Pinpoint the cell where the given text exists, returning its (X, Y) midpoint coordinate. 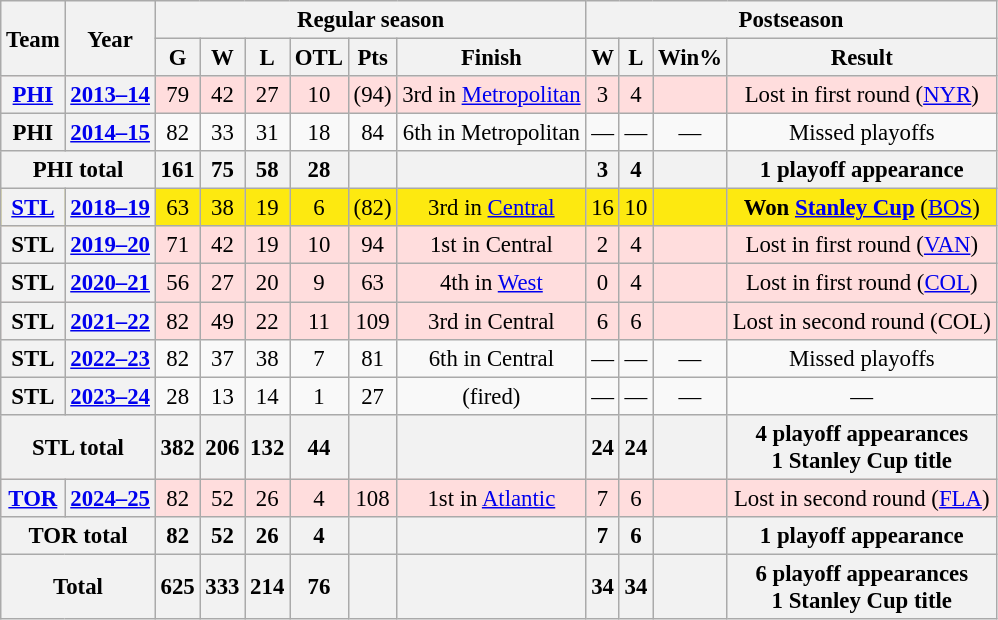
31 (268, 133)
Team (33, 38)
44 (320, 446)
Lost in first round (NYR) (862, 95)
Pts (372, 58)
79 (178, 95)
132 (268, 446)
2013–14 (110, 95)
Won Stanley Cup (BOS) (862, 208)
Lost in second round (COL) (862, 321)
(82) (372, 208)
18 (320, 133)
161 (178, 170)
37 (222, 358)
2 (602, 245)
0 (602, 283)
(fired) (492, 396)
58 (268, 170)
22 (268, 321)
Lost in first round (COL) (862, 283)
81 (372, 358)
(94) (372, 95)
Result (862, 58)
76 (320, 586)
14 (268, 396)
6th in Central (492, 358)
2020–21 (110, 283)
Lost in second round (FLA) (862, 498)
2022–23 (110, 358)
9 (320, 283)
1st in Central (492, 245)
Postseason (791, 20)
56 (178, 283)
20 (268, 283)
206 (222, 446)
4th in West (492, 283)
TOR (33, 498)
2018–19 (110, 208)
1st in Atlantic (492, 498)
2023–24 (110, 396)
109 (372, 321)
625 (178, 586)
16 (602, 208)
2024–25 (110, 498)
Year (110, 38)
11 (320, 321)
PHI total (78, 170)
2014–15 (110, 133)
6th in Metropolitan (492, 133)
2019–20 (110, 245)
TOR total (78, 536)
2021–22 (110, 321)
Win% (690, 58)
13 (222, 396)
214 (268, 586)
382 (178, 446)
Finish (492, 58)
33 (222, 133)
94 (372, 245)
OTL (320, 58)
84 (372, 133)
71 (178, 245)
Lost in first round (VAN) (862, 245)
STL total (78, 446)
G (178, 58)
49 (222, 321)
3rd in Metropolitan (492, 95)
6 playoff appearances1 Stanley Cup title (862, 586)
4 playoff appearances1 Stanley Cup title (862, 446)
1 (320, 396)
Regular season (370, 20)
75 (222, 170)
Total (78, 586)
333 (222, 586)
108 (372, 498)
